Search for the cell housing the specified text and yield its [X, Y] center coordinate. 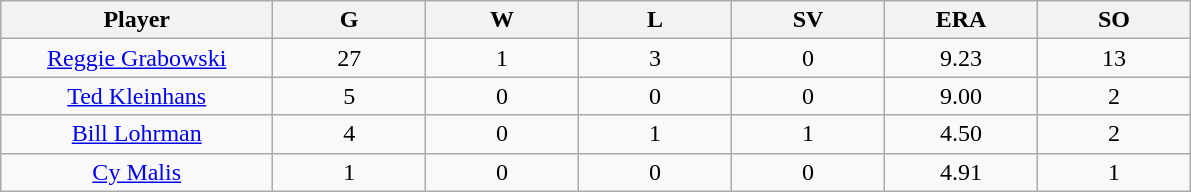
9.00 [960, 96]
Reggie Grabowski [137, 58]
Bill Lohrman [137, 134]
ERA [960, 20]
5 [350, 96]
13 [1114, 58]
27 [350, 58]
4.91 [960, 172]
Ted Kleinhans [137, 96]
Player [137, 20]
SV [808, 20]
SO [1114, 20]
3 [656, 58]
4.50 [960, 134]
L [656, 20]
G [350, 20]
Cy Malis [137, 172]
4 [350, 134]
W [502, 20]
9.23 [960, 58]
